From the cell containing the given text, extract its center point as [X, Y] coordinate. 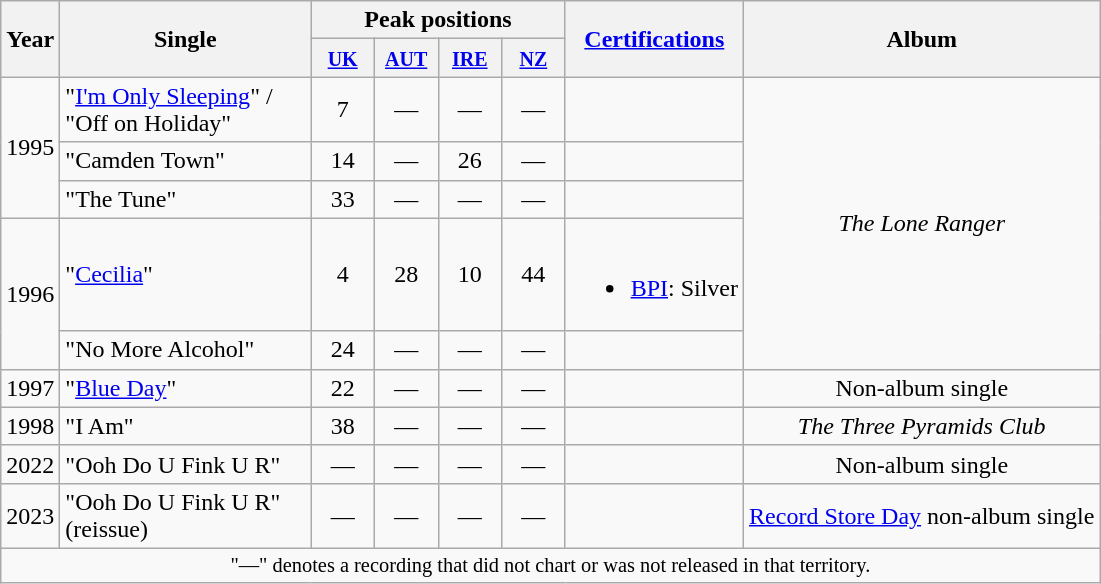
"Camden Town" [186, 161]
38 [343, 426]
BPI: Silver [654, 274]
26 [470, 161]
22 [343, 388]
Record Store Day non-album single [922, 516]
NZ [534, 58]
"The Tune" [186, 199]
Peak positions [438, 20]
1996 [30, 294]
24 [343, 350]
4 [343, 274]
AUT [406, 58]
"No More Alcohol" [186, 350]
44 [534, 274]
"Ooh Do U Fink U R" (reissue) [186, 516]
UK [343, 58]
"I Am" [186, 426]
IRE [470, 58]
1998 [30, 426]
2023 [30, 516]
The Lone Ranger [922, 223]
Single [186, 39]
"Ooh Do U Fink U R" [186, 464]
1995 [30, 148]
"Blue Day" [186, 388]
Year [30, 39]
1997 [30, 388]
28 [406, 274]
7 [343, 110]
Album [922, 39]
14 [343, 161]
"I'm Only Sleeping" / "Off on Holiday" [186, 110]
33 [343, 199]
2022 [30, 464]
10 [470, 274]
"—" denotes a recording that did not chart or was not released in that territory. [550, 565]
Certifications [654, 39]
The Three Pyramids Club [922, 426]
"Cecilia" [186, 274]
